Locate the cell with the specified text and output its (X, Y) center coordinate. 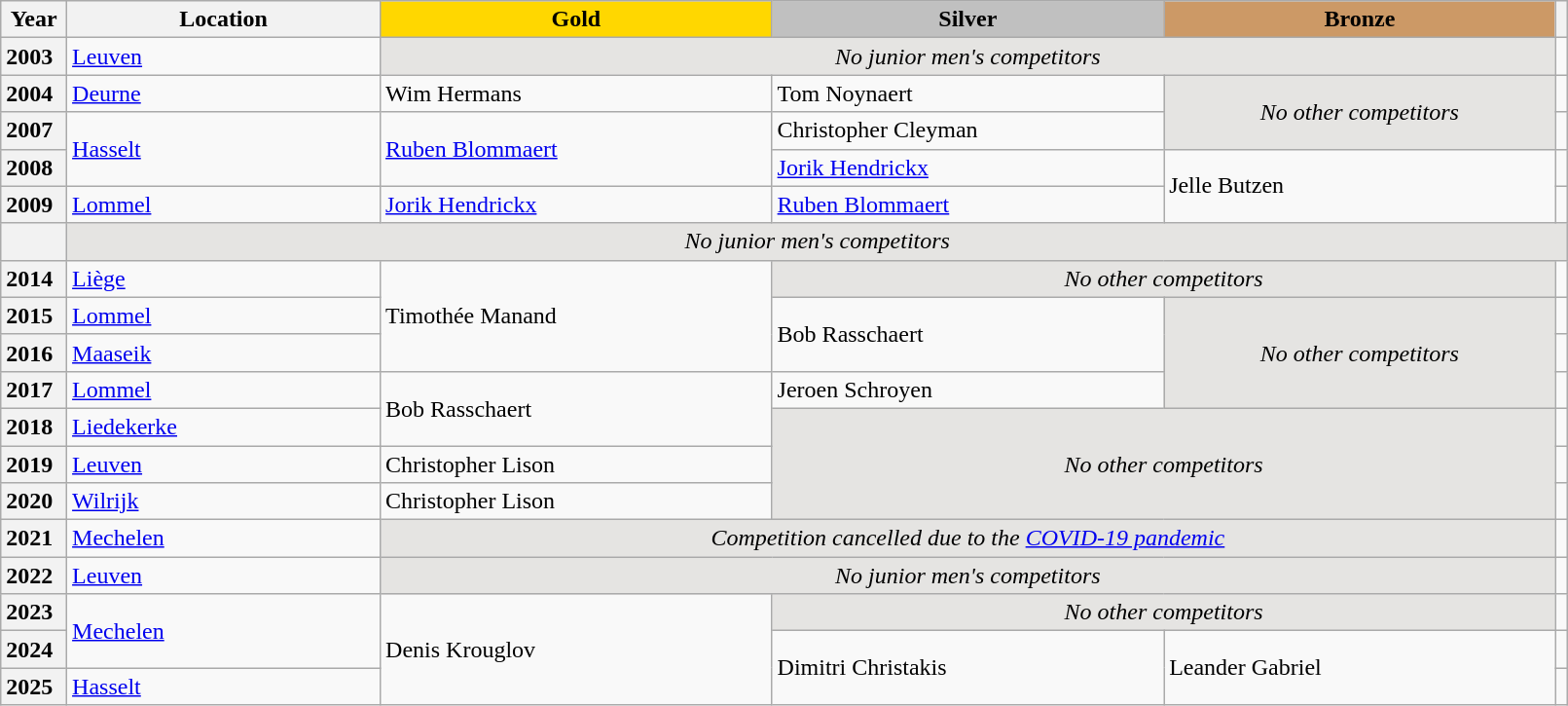
Christopher Cleyman (967, 130)
2008 (34, 167)
2024 (34, 650)
2018 (34, 427)
Denis Krouglov (576, 650)
2004 (34, 93)
Jeroen Schroyen (967, 390)
Leander Gabriel (1361, 668)
2019 (34, 464)
Deurne (224, 93)
2025 (34, 687)
Bronze (1361, 19)
Gold (576, 19)
2007 (34, 130)
Year (34, 19)
Silver (967, 19)
2015 (34, 316)
Tom Noynaert (967, 93)
2009 (34, 204)
2022 (34, 576)
2021 (34, 539)
Maaseik (224, 353)
2016 (34, 353)
Liedekerke (224, 427)
2017 (34, 390)
2020 (34, 502)
Wim Hermans (576, 93)
2023 (34, 613)
2003 (34, 56)
2014 (34, 279)
Competition cancelled due to the COVID-19 pandemic (968, 539)
Dimitri Christakis (967, 668)
Jelle Butzen (1361, 186)
Timothée Manand (576, 316)
Wilrijk (224, 502)
Location (224, 19)
Liège (224, 279)
